Pinpoint the cell where the given text exists, returning its (X, Y) midpoint coordinate. 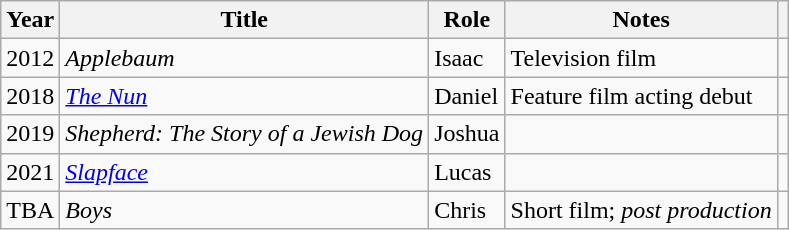
2021 (30, 172)
Applebaum (244, 58)
Television film (641, 58)
Shepherd: The Story of a Jewish Dog (244, 134)
Year (30, 20)
Boys (244, 210)
Joshua (467, 134)
Short film; post production (641, 210)
Isaac (467, 58)
2012 (30, 58)
2019 (30, 134)
Chris (467, 210)
Notes (641, 20)
Slapface (244, 172)
Title (244, 20)
Feature film acting debut (641, 96)
Lucas (467, 172)
The Nun (244, 96)
TBA (30, 210)
2018 (30, 96)
Daniel (467, 96)
Role (467, 20)
